Output the [x, y] coordinate of the center of the cell containing the given text.  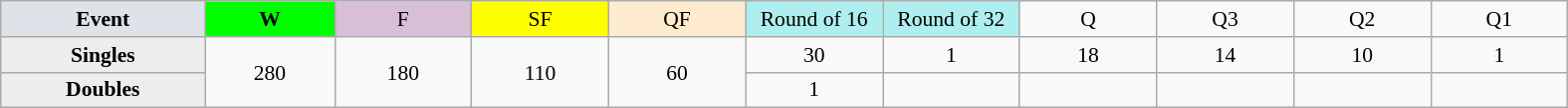
W [270, 19]
Round of 32 [951, 19]
Singles [104, 55]
18 [1088, 55]
110 [541, 72]
Q [1088, 19]
Q3 [1226, 19]
Q1 [1499, 19]
SF [541, 19]
280 [270, 72]
Doubles [104, 90]
14 [1226, 55]
Event [104, 19]
60 [677, 72]
30 [814, 55]
Q2 [1362, 19]
180 [403, 72]
QF [677, 19]
F [403, 19]
Round of 16 [814, 19]
10 [1362, 55]
